Output the [X, Y] coordinate of the center of the cell containing the given text.  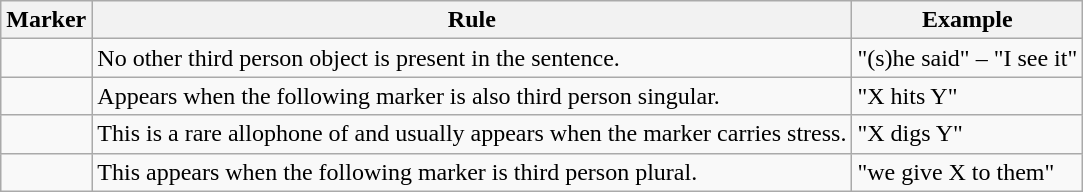
Marker [46, 20]
"(s)he said" – "I see it" [968, 58]
"X hits Y" [968, 96]
No other third person object is present in the sentence. [472, 58]
"X digs Y" [968, 134]
Appears when the following marker is also third person singular. [472, 96]
Example [968, 20]
This appears when the following marker is third person plural. [472, 172]
This is a rare allophone of and usually appears when the marker carries stress. [472, 134]
Rule [472, 20]
"we give X to them" [968, 172]
